From the cell containing the given text, extract its center point as (x, y) coordinate. 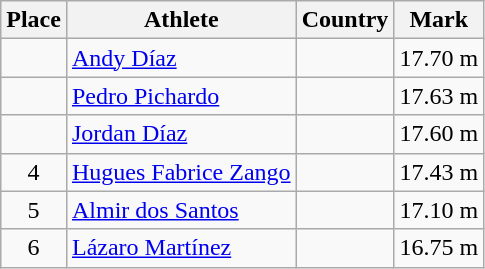
6 (34, 248)
Andy Díaz (181, 58)
17.60 m (439, 134)
17.70 m (439, 58)
5 (34, 210)
Place (34, 20)
Pedro Pichardo (181, 96)
Mark (439, 20)
4 (34, 172)
16.75 m (439, 248)
Athlete (181, 20)
Country (345, 20)
Hugues Fabrice Zango (181, 172)
Lázaro Martínez (181, 248)
Almir dos Santos (181, 210)
17.63 m (439, 96)
17.10 m (439, 210)
17.43 m (439, 172)
Jordan Díaz (181, 134)
